Search for the cell housing the specified text and yield its [X, Y] center coordinate. 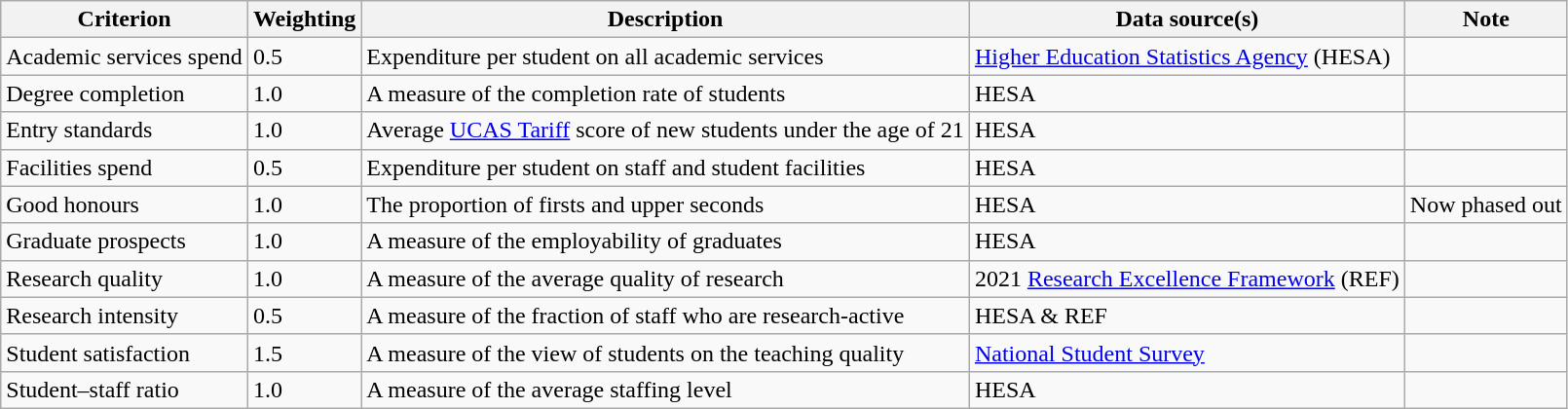
Research intensity [125, 316]
A measure of the employability of graduates [666, 242]
Description [666, 19]
A measure of the average quality of research [666, 279]
Graduate prospects [125, 242]
Weighting [304, 19]
Student satisfaction [125, 353]
National Student Survey [1186, 353]
Degree completion [125, 93]
A measure of the view of students on the teaching quality [666, 353]
Facilities spend [125, 167]
2021 Research Excellence Framework (REF) [1186, 279]
Note [1486, 19]
A measure of the average staffing level [666, 390]
Expenditure per student on staff and student facilities [666, 167]
Research quality [125, 279]
Data source(s) [1186, 19]
HESA & REF [1186, 316]
Expenditure per student on all academic services [666, 56]
1.5 [304, 353]
A measure of the completion rate of students [666, 93]
Higher Education Statistics Agency (HESA) [1186, 56]
Now phased out [1486, 204]
Average UCAS Tariff score of new students under the age of 21 [666, 130]
A measure of the fraction of staff who are research-active [666, 316]
Criterion [125, 19]
Good honours [125, 204]
The proportion of firsts and upper seconds [666, 204]
Academic services spend [125, 56]
Entry standards [125, 130]
Student–staff ratio [125, 390]
